For the text-containing cell, return its midpoint in [x, y] coordinate format. 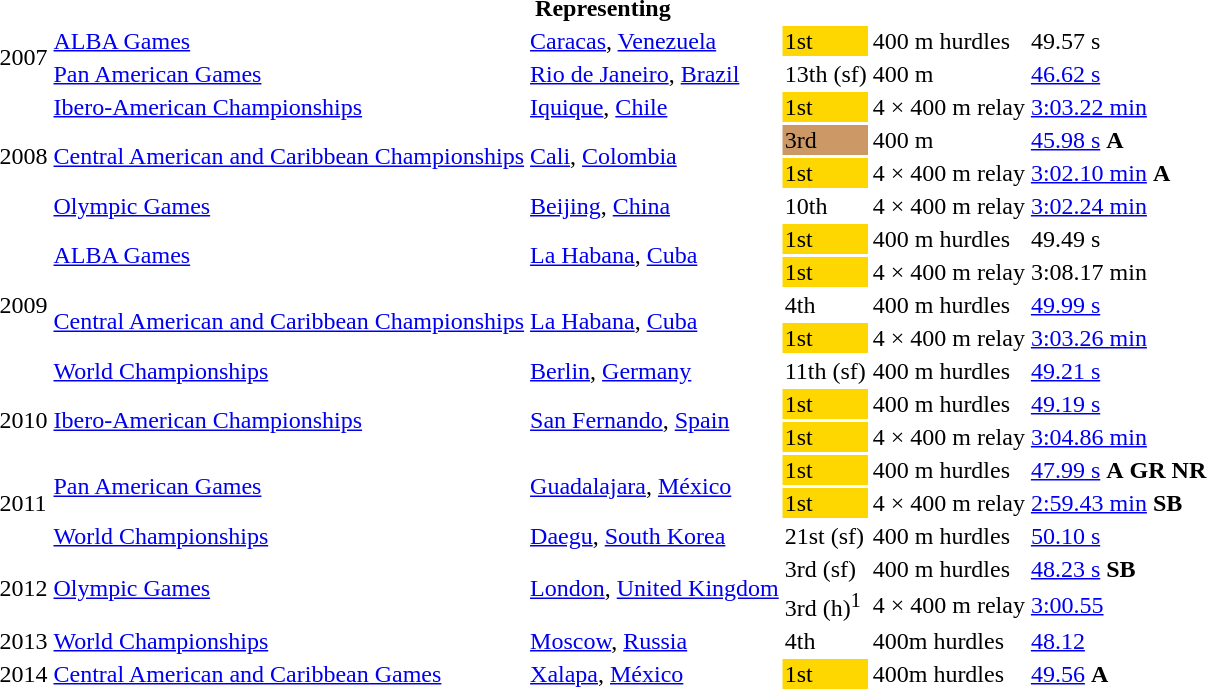
49.49 s [1118, 239]
Beijing, China [655, 206]
46.62 s [1118, 74]
Berlin, Germany [655, 371]
49.56 A [1118, 674]
47.99 s A GR NR [1118, 470]
Guadalajara, México [655, 486]
Central American and Caribbean Games [289, 674]
3:02.24 min [1118, 206]
3:03.26 min [1118, 338]
3:03.22 min [1118, 107]
10th [826, 206]
3:02.10 min A [1118, 173]
London, United Kingdom [655, 588]
11th (sf) [826, 371]
Rio de Janeiro, Brazil [655, 74]
48.23 s SB [1118, 569]
Moscow, Russia [655, 641]
50.10 s [1118, 536]
Daegu, South Korea [655, 536]
Caracas, Venezuela [655, 41]
3:08.17 min [1118, 272]
49.57 s [1118, 41]
21st (sf) [826, 536]
San Fernando, Spain [655, 420]
3:04.86 min [1118, 437]
Cali, Colombia [655, 156]
45.98 s A [1118, 140]
2:59.43 min SB [1118, 503]
Xalapa, México [655, 674]
3rd [826, 140]
13th (sf) [826, 74]
48.12 [1118, 641]
49.99 s [1118, 305]
3:00.55 [1118, 605]
3rd (h)1 [826, 605]
3rd (sf) [826, 569]
Iquique, Chile [655, 107]
49.19 s [1118, 404]
49.21 s [1118, 371]
